Extract the (x, y) coordinate from the center of the cell holding the provided text.  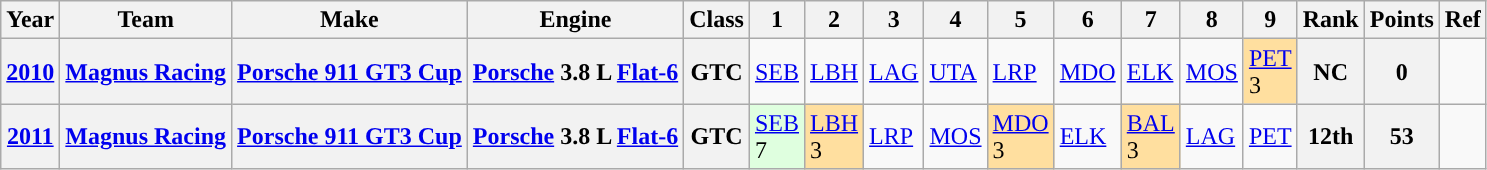
BAL3 (1150, 136)
2 (834, 20)
7 (1150, 20)
12th (1330, 136)
NC (1330, 72)
1 (776, 20)
Class (717, 20)
2010 (30, 72)
SEB7 (776, 136)
2011 (30, 136)
9 (1270, 20)
5 (1020, 20)
6 (1088, 20)
PET (1270, 136)
53 (1402, 136)
MDO3 (1020, 136)
MDO (1088, 72)
SEB (776, 72)
Points (1402, 20)
Team (146, 20)
3 (894, 20)
Make (350, 20)
4 (956, 20)
Engine (575, 20)
PET3 (1270, 72)
LBH 3 (834, 136)
LBH (834, 72)
UTA (956, 72)
8 (1212, 20)
Rank (1330, 20)
Ref (1462, 20)
0 (1402, 72)
Year (30, 20)
